Search for the cell housing the specified text and yield its (X, Y) center coordinate. 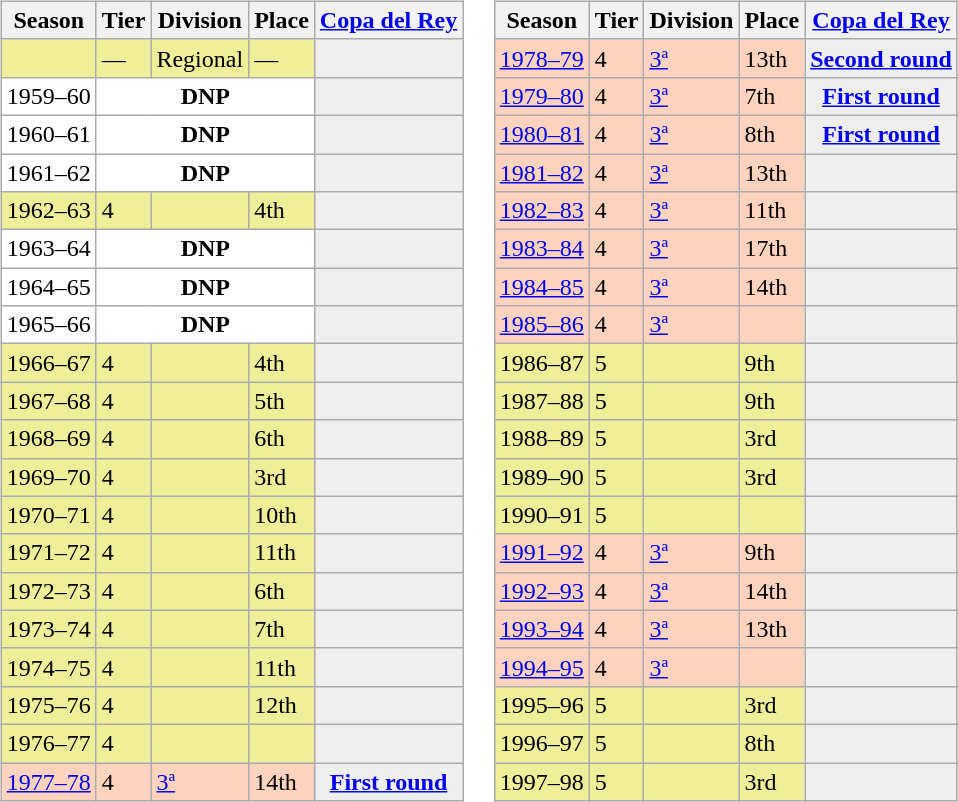
1974–75 (48, 667)
1972–73 (48, 591)
17th (772, 249)
1980–81 (542, 134)
Second round (882, 58)
1971–72 (48, 553)
1979–80 (542, 96)
1990–91 (542, 515)
1970–71 (48, 515)
12th (282, 705)
1973–74 (48, 629)
1989–90 (542, 477)
5th (282, 401)
10th (282, 515)
1967–68 (48, 401)
1983–84 (542, 249)
1965–66 (48, 325)
1981–82 (542, 173)
1977–78 (48, 781)
1969–70 (48, 477)
1992–93 (542, 591)
1986–87 (542, 363)
1959–60 (48, 96)
1963–64 (48, 249)
Regional (200, 58)
1961–62 (48, 173)
1987–88 (542, 401)
1994–95 (542, 667)
1991–92 (542, 553)
1996–97 (542, 743)
1976–77 (48, 743)
1978–79 (542, 58)
1966–67 (48, 363)
1988–89 (542, 439)
1968–69 (48, 439)
1960–61 (48, 134)
1962–63 (48, 211)
1982–83 (542, 211)
1984–85 (542, 287)
1975–76 (48, 705)
1964–65 (48, 287)
1985–86 (542, 325)
1995–96 (542, 705)
1997–98 (542, 781)
1993–94 (542, 629)
